From the cell containing the given text, extract its center point as [x, y] coordinate. 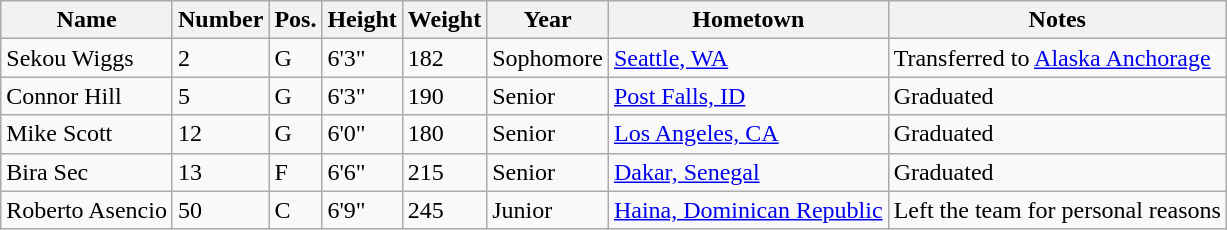
6'6" [362, 172]
182 [444, 58]
Seattle, WA [748, 58]
215 [444, 172]
Mike Scott [87, 134]
C [296, 210]
Post Falls, ID [748, 96]
2 [220, 58]
190 [444, 96]
Pos. [296, 20]
50 [220, 210]
Sophomore [548, 58]
Junior [548, 210]
F [296, 172]
Hometown [748, 20]
Los Angeles, CA [748, 134]
5 [220, 96]
Roberto Asencio [87, 210]
Year [548, 20]
6'0" [362, 134]
Left the team for personal reasons [1057, 210]
Height [362, 20]
Name [87, 20]
Sekou Wiggs [87, 58]
Haina, Dominican Republic [748, 210]
180 [444, 134]
Number [220, 20]
12 [220, 134]
245 [444, 210]
Notes [1057, 20]
Connor Hill [87, 96]
13 [220, 172]
Bira Sec [87, 172]
Dakar, Senegal [748, 172]
Transferred to Alaska Anchorage [1057, 58]
Weight [444, 20]
6'9" [362, 210]
